Return the (x, y) coordinate for the center point of the cell that contains the specified text.  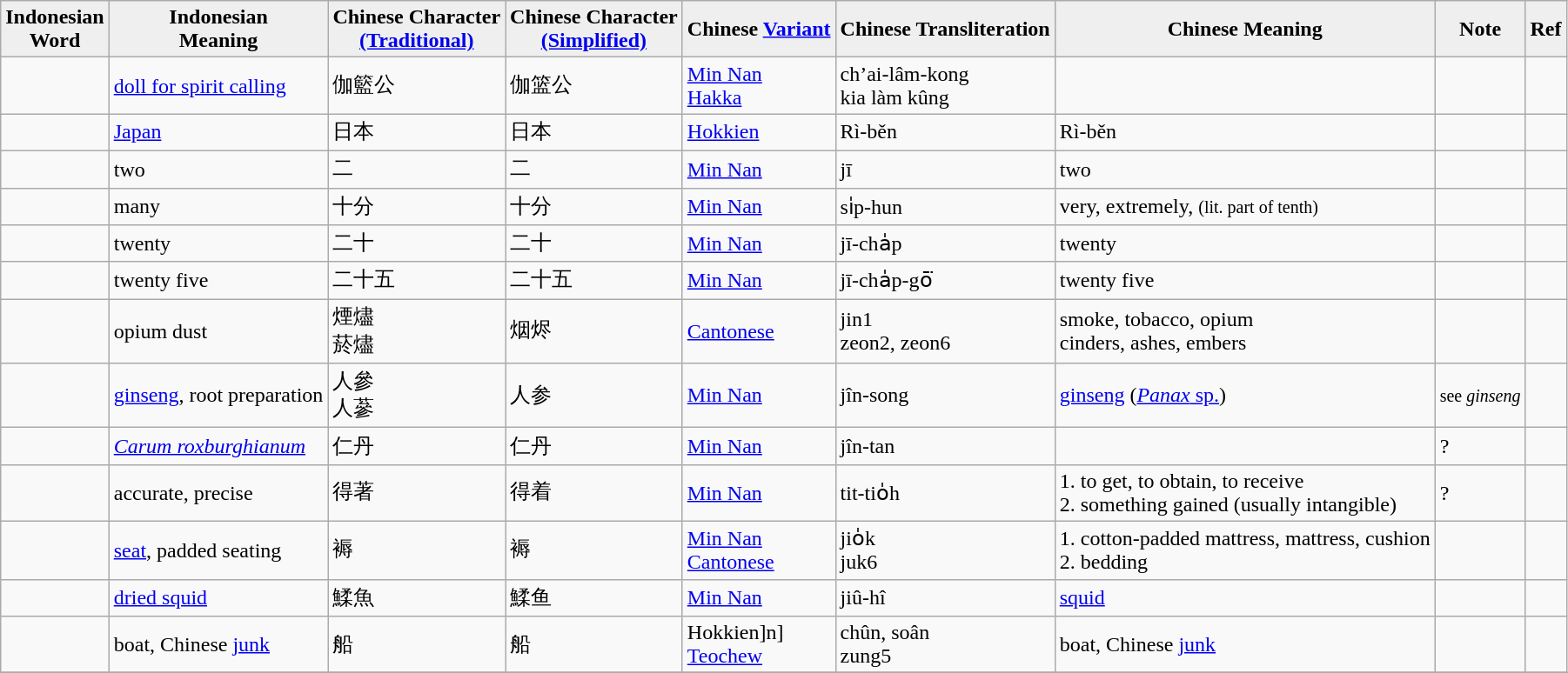
Hokkien (759, 132)
jiû-hî (945, 598)
see ginseng (1480, 396)
accurate, precise (218, 492)
鰇鱼 (594, 598)
Chinese Character (Simplified) (594, 30)
1. cotton-padded mattress, mattress, cushion 2. bedding (1244, 550)
烟烬 (594, 331)
tit-tio̍h (945, 492)
伽籃公 (417, 85)
si̍p-hun (945, 207)
jin1zeon2, zeon6 (945, 331)
ch’ai-lâm-kongkia làm kûng (945, 85)
Carum roxburghianum (218, 447)
very, extremely, (lit. part of tenth) (1244, 207)
煙燼菸燼 (417, 331)
many (218, 207)
Min NanHakka (759, 85)
doll for spirit calling (218, 85)
chûn, soân zung5 (945, 645)
Min NanCantonese (759, 550)
jī-cha̍p-gō͘ (945, 280)
Japan (218, 132)
人参 (594, 396)
Indonesian Word (55, 30)
得著 (417, 492)
Ref (1545, 30)
jio̍kjuk6 (945, 550)
ginseng (Panax sp.) (1244, 396)
伽篮公 (594, 85)
Hokkien]n]Teochew (759, 645)
ginseng, root preparation (218, 396)
jī (945, 169)
Chinese Character (Traditional) (417, 30)
seat, padded seating (218, 550)
dried squid (218, 598)
Chinese Variant (759, 30)
Indonesian Meaning (218, 30)
Cantonese (759, 331)
opium dust (218, 331)
得着 (594, 492)
Chinese Transliteration (945, 30)
1. to get, to obtain, to receive 2. something gained (usually intangible) (1244, 492)
鰇魚 (417, 598)
人參人蔘 (417, 396)
jîn-tan (945, 447)
smoke, tobacco, opiumcinders, ashes, embers (1244, 331)
jîn-song (945, 396)
Note (1480, 30)
Chinese Meaning (1244, 30)
squid (1244, 598)
jī-cha̍p (945, 243)
